Determine the (X, Y) coordinate at the center of the cell enclosing the given text.  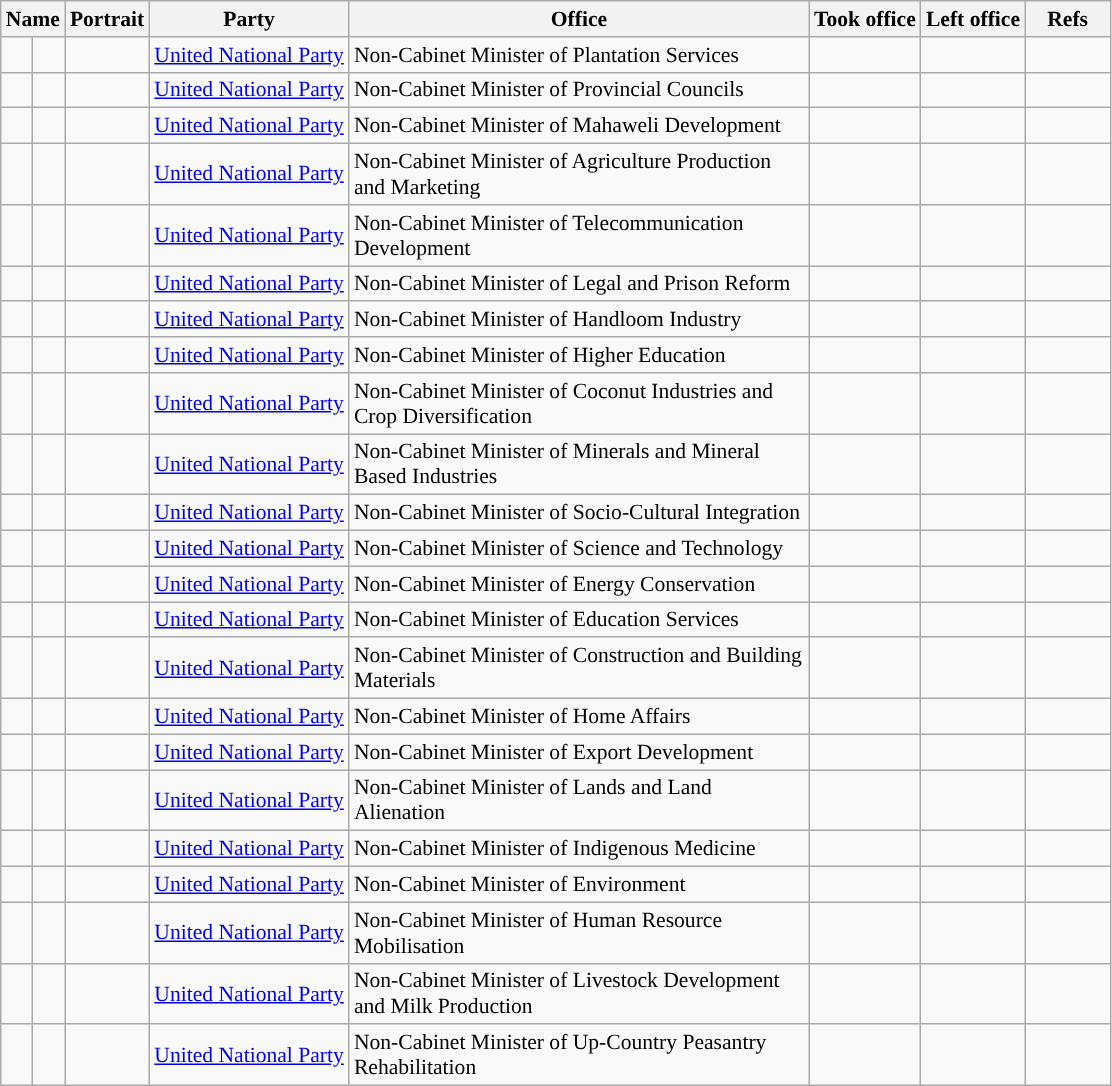
Non-Cabinet Minister of Indigenous Medicine (579, 849)
Non-Cabinet Minister of Human Resource Mobilisation (579, 932)
Took office (865, 19)
Non-Cabinet Minister of Telecommunication Development (579, 236)
Portrait (107, 19)
Non-Cabinet Minister of Agriculture Production and Marketing (579, 174)
Non-Cabinet Minister of Plantation Services (579, 55)
Refs (1068, 19)
Non-Cabinet Minister of Construction and Building Materials (579, 668)
Non-Cabinet Minister of Coconut Industries and Crop Diversification (579, 404)
Non-Cabinet Minister of Minerals and Mineral Based Industries (579, 464)
Non-Cabinet Minister of Up-Country Peasantry Rehabilitation (579, 1056)
Non-Cabinet Minister of Livestock Development and Milk Production (579, 994)
Non-Cabinet Minister of Mahaweli Development (579, 126)
Office (579, 19)
Non-Cabinet Minister of Higher Education (579, 355)
Name (33, 19)
Non-Cabinet Minister of Legal and Prison Reform (579, 284)
Non-Cabinet Minister of Lands and Land Alienation (579, 800)
Party (249, 19)
Non-Cabinet Minister of Environment (579, 885)
Non-Cabinet Minister of Home Affairs (579, 717)
Non-Cabinet Minister of Science and Technology (579, 549)
Non-Cabinet Minister of Export Development (579, 752)
Non-Cabinet Minister of Provincial Councils (579, 90)
Non-Cabinet Minister of Education Services (579, 620)
Left office (973, 19)
Non-Cabinet Minister of Energy Conservation (579, 584)
Non-Cabinet Minister of Socio-Cultural Integration (579, 513)
Non-Cabinet Minister of Handloom Industry (579, 320)
